Determine the [X, Y] coordinate at the center of the cell enclosing the given text.  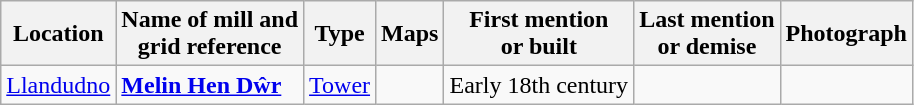
Type [340, 34]
Llandudno [58, 85]
Maps [410, 34]
Melin Hen Dŵr [210, 85]
First mentionor built [539, 34]
Name of mill andgrid reference [210, 34]
Tower [340, 85]
Last mention or demise [707, 34]
Early 18th century [539, 85]
Photograph [846, 34]
Location [58, 34]
